Identify which cell holds the provided text, then report its [x, y] central coordinate. 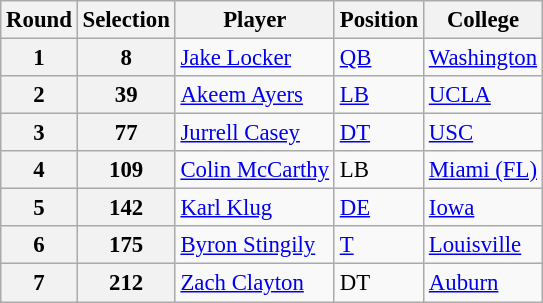
3 [39, 133]
Louisville [484, 245]
Auburn [484, 283]
39 [126, 95]
212 [126, 283]
6 [39, 245]
UCLA [484, 95]
Byron Stingily [254, 245]
Akeem Ayers [254, 95]
Zach Clayton [254, 283]
T [378, 245]
Selection [126, 20]
175 [126, 245]
4 [39, 170]
Jurrell Casey [254, 133]
Karl Klug [254, 208]
109 [126, 170]
Player [254, 20]
USC [484, 133]
DE [378, 208]
Iowa [484, 208]
7 [39, 283]
Position [378, 20]
Colin McCarthy [254, 170]
Miami (FL) [484, 170]
77 [126, 133]
QB [378, 58]
Washington [484, 58]
5 [39, 208]
1 [39, 58]
8 [126, 58]
2 [39, 95]
Jake Locker [254, 58]
142 [126, 208]
College [484, 20]
Round [39, 20]
